Capture the cell that displays the provided text and extract its (x, y) central coordinate. 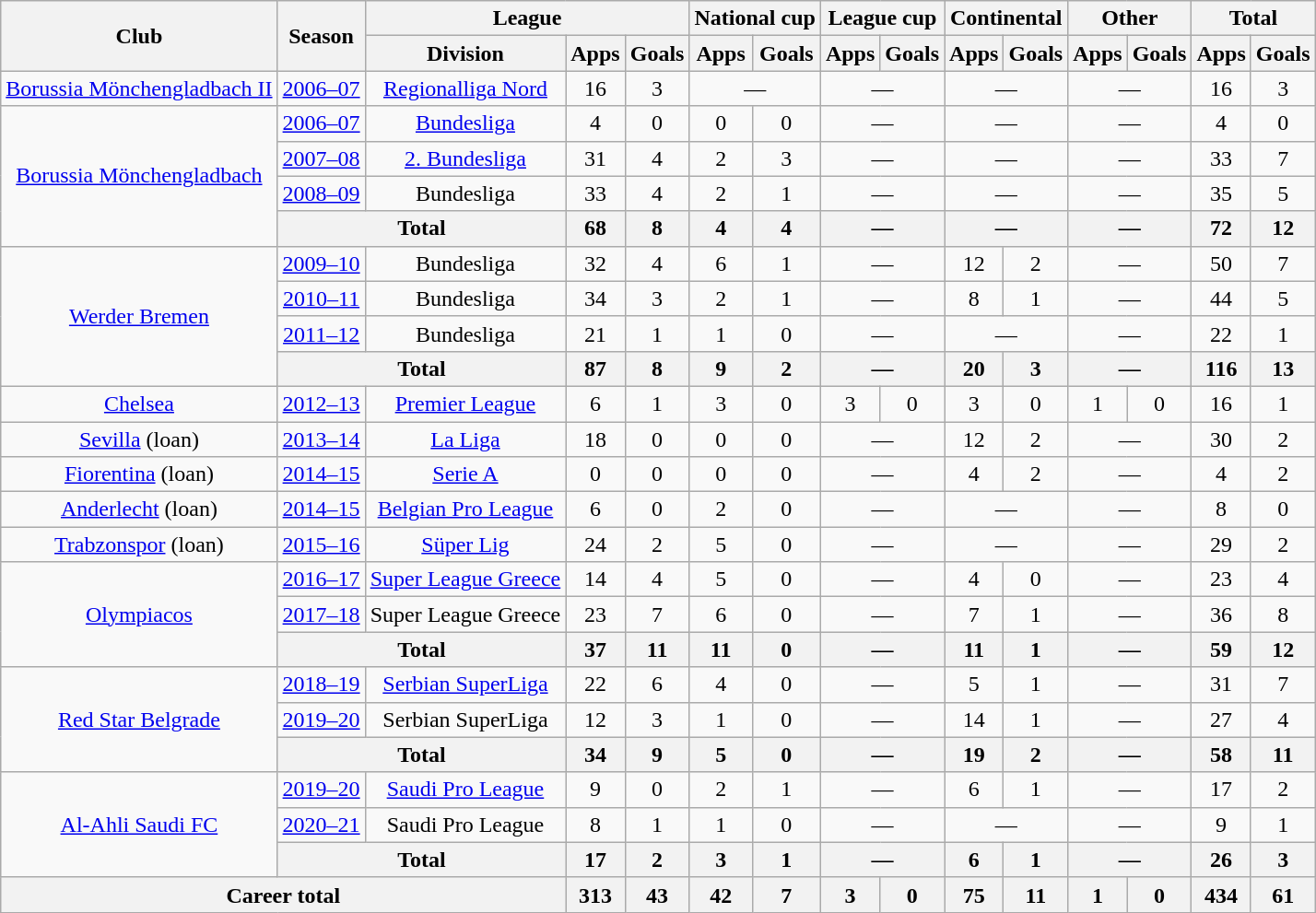
35 (1221, 193)
Premier League (465, 404)
2010–11 (321, 298)
42 (721, 895)
2009–10 (321, 263)
Borussia Mönchengladbach II (139, 88)
32 (595, 263)
72 (1221, 228)
Chelsea (139, 404)
58 (1221, 755)
2018–19 (321, 685)
36 (1221, 615)
League (527, 18)
19 (974, 755)
2017–18 (321, 615)
Olympiacos (139, 615)
59 (1221, 650)
2012–13 (321, 404)
50 (1221, 263)
Division (465, 53)
27 (1221, 720)
Red Star Belgrade (139, 720)
Anderlecht (loan) (139, 509)
Continental (1006, 18)
87 (595, 369)
Fiorentina (loan) (139, 474)
Club (139, 36)
30 (1221, 439)
Season (321, 36)
61 (1283, 895)
2015–16 (321, 544)
75 (974, 895)
13 (1283, 369)
21 (595, 334)
Other (1130, 18)
Trabzonspor (loan) (139, 544)
44 (1221, 298)
37 (595, 650)
2. Bundesliga (465, 158)
24 (595, 544)
Sevilla (loan) (139, 439)
2013–14 (321, 439)
2007–08 (321, 158)
Serie A (465, 474)
68 (595, 228)
2008–09 (321, 193)
116 (1221, 369)
Career total (284, 895)
Süper Lig (465, 544)
2016–17 (321, 579)
National cup (755, 18)
Borussia Mönchengladbach (139, 176)
2020–21 (321, 825)
20 (974, 369)
2011–12 (321, 334)
Regionalliga Nord (465, 88)
Belgian Pro League (465, 509)
26 (1221, 860)
Al-Ahli Saudi FC (139, 825)
League cup (882, 18)
Werder Bremen (139, 316)
313 (595, 895)
29 (1221, 544)
43 (657, 895)
18 (595, 439)
434 (1221, 895)
La Liga (465, 439)
